For the text-containing cell, return its midpoint in (x, y) coordinate format. 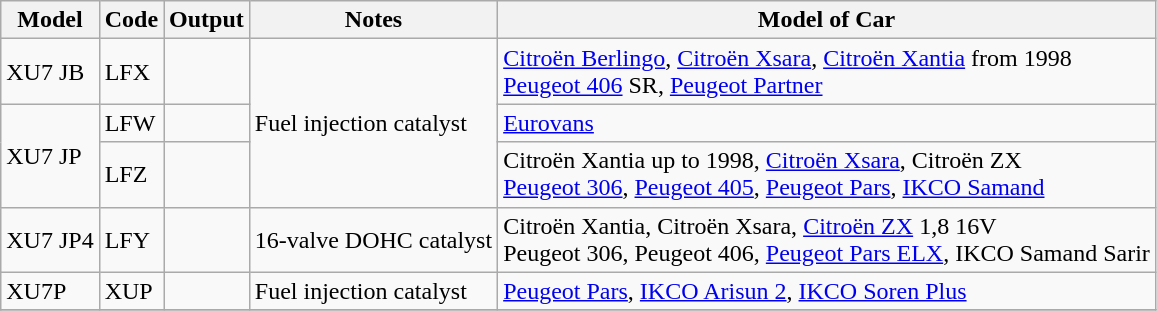
16-valve DOHC catalyst (373, 240)
LFZ (131, 174)
XU7 JP (50, 156)
Citroën Berlingo, Citroën Xsara, Citroën Xantia from 1998Peugeot 406 SR, Peugeot Partner (827, 72)
Model (50, 20)
XU7 JP4 (50, 240)
XU7 JB (50, 72)
Peugeot Pars, IKCO Arisun 2, IKCO Soren Plus (827, 291)
Output (207, 20)
XUP (131, 291)
Citroën Xantia up to 1998, Citroën Xsara, Citroën ZXPeugeot 306, Peugeot 405, Peugeot Pars, IKCO Samand (827, 174)
XU7P (50, 291)
LFY (131, 240)
LFW (131, 123)
Citroën Xantia, Citroën Xsara, Citroën ZX 1,8 16VPeugeot 306, Peugeot 406, Peugeot Pars ELX, IKCO Samand Sarir (827, 240)
LFX (131, 72)
Eurovans (827, 123)
Code (131, 20)
Notes (373, 20)
Model of Car (827, 20)
